Determine the [X, Y] coordinate at the center of the cell enclosing the given text.  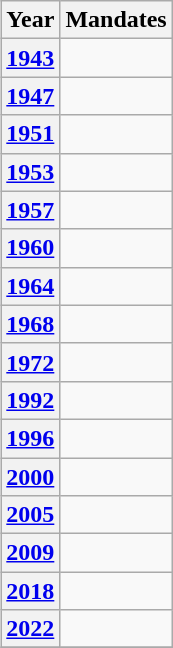
1951 [30, 134]
1968 [30, 324]
Mandates [116, 20]
2000 [30, 477]
Year [30, 20]
1964 [30, 286]
1960 [30, 248]
1953 [30, 172]
2005 [30, 515]
1947 [30, 96]
2009 [30, 553]
1943 [30, 58]
1957 [30, 210]
1972 [30, 362]
2022 [30, 629]
1996 [30, 438]
1992 [30, 400]
2018 [30, 591]
